Provide the (X, Y) coordinate of the cell's center where the given text is located.  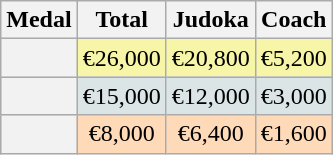
€26,000 (122, 58)
€3,000 (294, 96)
Judoka (210, 20)
€20,800 (210, 58)
Medal (39, 20)
€5,200 (294, 58)
Total (122, 20)
€1,600 (294, 134)
Coach (294, 20)
€12,000 (210, 96)
€6,400 (210, 134)
€8,000 (122, 134)
€15,000 (122, 96)
